Capture the cell that displays the provided text and extract its (X, Y) central coordinate. 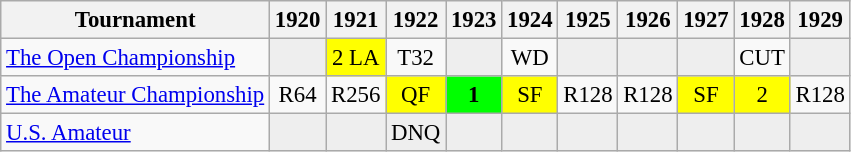
1929 (820, 20)
2 (762, 95)
1927 (706, 20)
U.S. Amateur (136, 133)
QF (416, 95)
2 LA (356, 58)
1925 (588, 20)
1921 (356, 20)
T32 (416, 58)
1922 (416, 20)
1923 (474, 20)
1920 (298, 20)
The Amateur Championship (136, 95)
WD (530, 58)
1 (474, 95)
1924 (530, 20)
1928 (762, 20)
CUT (762, 58)
DNQ (416, 133)
1926 (648, 20)
R256 (356, 95)
R64 (298, 95)
The Open Championship (136, 58)
Tournament (136, 20)
